Determine the (X, Y) coordinate at the center of the cell enclosing the given text.  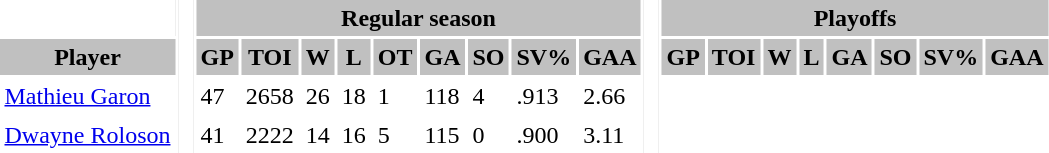
Dwayne Roloson (88, 135)
2.66 (610, 96)
4 (488, 96)
118 (442, 96)
0 (488, 135)
Playoffs (855, 18)
Mathieu Garon (88, 96)
2658 (270, 96)
Regular season (418, 18)
41 (217, 135)
OT (395, 57)
26 (318, 96)
2222 (270, 135)
3.11 (610, 135)
47 (217, 96)
18 (354, 96)
Player (88, 57)
1 (395, 96)
.913 (544, 96)
.900 (544, 135)
5 (395, 135)
14 (318, 135)
16 (354, 135)
115 (442, 135)
